Locate the cell with the specified text and output its [X, Y] center coordinate. 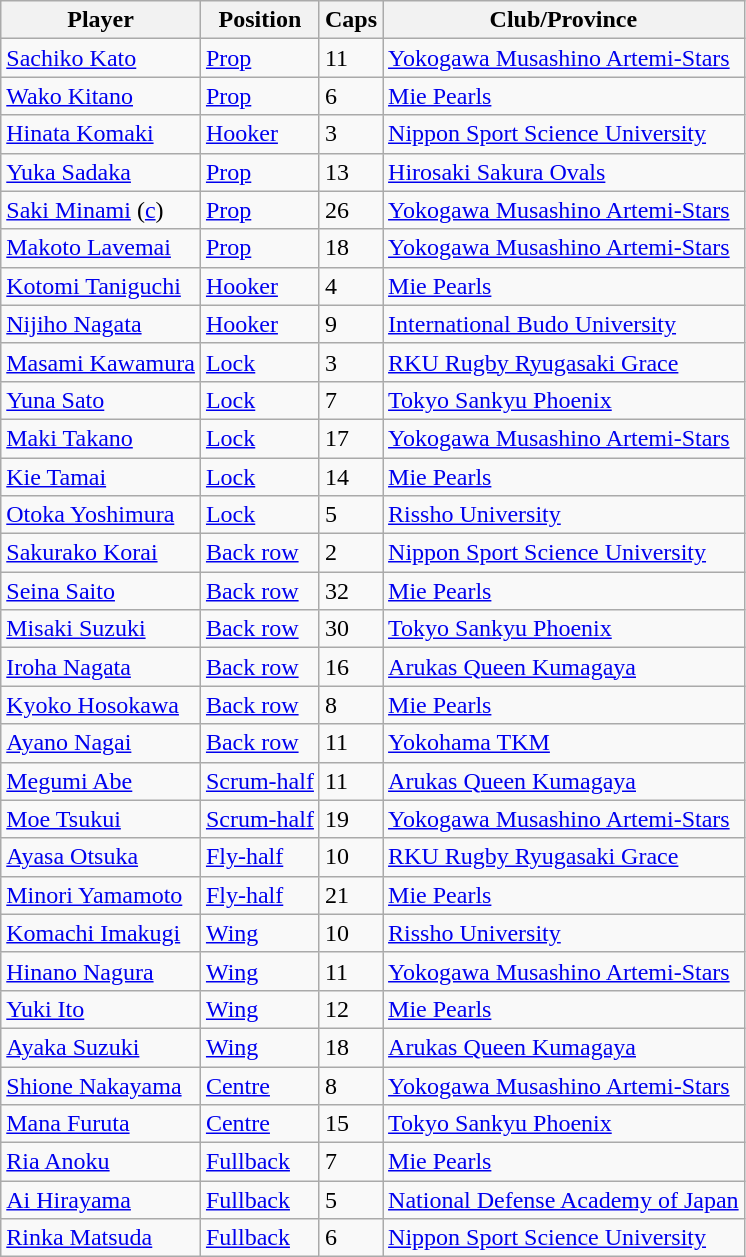
9 [350, 324]
Maki Takano [101, 438]
30 [350, 629]
15 [350, 1124]
12 [350, 1009]
Kie Tamai [101, 477]
Hirosaki Sakura Ovals [564, 172]
Rinka Matsuda [101, 1238]
14 [350, 477]
Hinata Komaki [101, 134]
Ayasa Otsuka [101, 857]
Otoka Yoshimura [101, 515]
Ria Anoku [101, 1162]
Ayano Nagai [101, 743]
Caps [350, 20]
2 [350, 553]
Iroha Nagata [101, 667]
Saki Minami (c) [101, 210]
Seina Saito [101, 591]
Wako Kitano [101, 96]
Kyoko Hosokawa [101, 705]
Nijiho Nagata [101, 324]
Misaki Suzuki [101, 629]
Shione Nakayama [101, 1085]
Club/Province [564, 20]
19 [350, 819]
Player [101, 20]
Sachiko Kato [101, 58]
17 [350, 438]
Makoto Lavemai [101, 248]
Kotomi Taniguchi [101, 286]
Yuki Ito [101, 1009]
4 [350, 286]
16 [350, 667]
Hinano Nagura [101, 971]
32 [350, 591]
Megumi Abe [101, 781]
Position [260, 20]
21 [350, 895]
Ayaka Suzuki [101, 1047]
Yokohama TKM [564, 743]
13 [350, 172]
Sakurako Korai [101, 553]
Yuna Sato [101, 400]
Moe Tsukui [101, 819]
Minori Yamamoto [101, 895]
Ai Hirayama [101, 1200]
Masami Kawamura [101, 362]
International Budo University [564, 324]
26 [350, 210]
National Defense Academy of Japan [564, 1200]
Mana Furuta [101, 1124]
Yuka Sadaka [101, 172]
Komachi Imakugi [101, 933]
